Extract the (x, y) coordinate from the center of the cell holding the provided text.  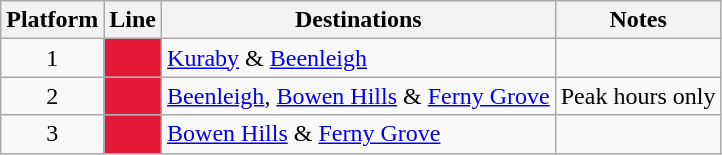
Peak hours only (638, 96)
Notes (638, 20)
Bowen Hills & Ferny Grove (359, 134)
Kuraby & Beenleigh (359, 58)
1 (52, 58)
Line (133, 20)
2 (52, 96)
3 (52, 134)
Platform (52, 20)
Beenleigh, Bowen Hills & Ferny Grove (359, 96)
Destinations (359, 20)
